Extract the (x, y) coordinate from the center of the cell holding the provided text.  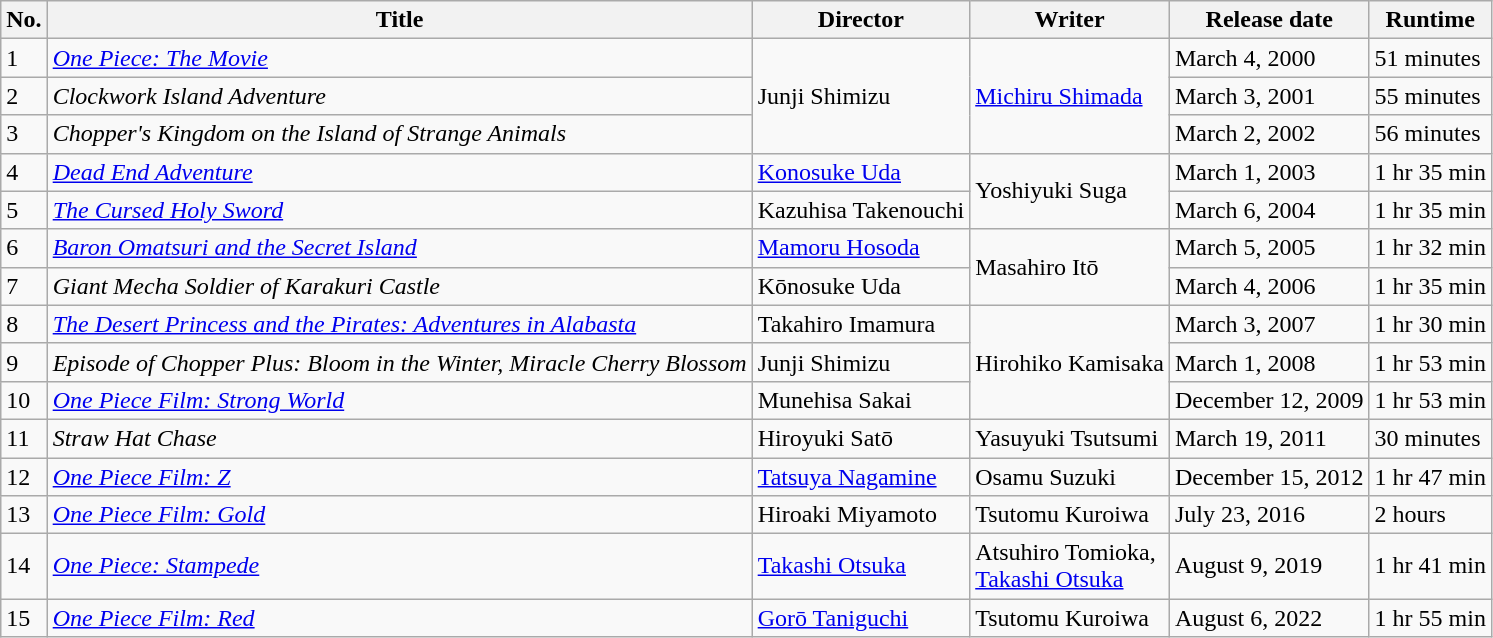
March 2, 2002 (1269, 134)
March 5, 2005 (1269, 248)
8 (24, 324)
4 (24, 172)
March 4, 2006 (1269, 286)
Michiru Shimada (1070, 96)
August 6, 2022 (1269, 618)
3 (24, 134)
6 (24, 248)
2 hours (1430, 515)
March 4, 2000 (1269, 58)
15 (24, 618)
Runtime (1430, 20)
51 minutes (1430, 58)
56 minutes (1430, 134)
No. (24, 20)
The Cursed Holy Sword (400, 210)
March 19, 2011 (1269, 438)
Giant Mecha Soldier of Karakuri Castle (400, 286)
9 (24, 362)
March 3, 2001 (1269, 96)
The Desert Princess and the Pirates: Adventures in Alabasta (400, 324)
August 9, 2019 (1269, 566)
Hiroaki Miyamoto (861, 515)
Episode of Chopper Plus: Bloom in the Winter, Miracle Cherry Blossom (400, 362)
Tatsuya Nagamine (861, 477)
Clockwork Island Adventure (400, 96)
13 (24, 515)
5 (24, 210)
December 12, 2009 (1269, 400)
March 1, 2008 (1269, 362)
1 hr 55 min (1430, 618)
1 hr 30 min (1430, 324)
1 hr 41 min (1430, 566)
Yoshiyuki Suga (1070, 191)
July 23, 2016 (1269, 515)
December 15, 2012 (1269, 477)
Yasuyuki Tsutsumi (1070, 438)
1 hr 32 min (1430, 248)
One Piece: Stampede (400, 566)
One Piece Film: Red (400, 618)
Release date (1269, 20)
11 (24, 438)
10 (24, 400)
Mamoru Hosoda (861, 248)
2 (24, 96)
Osamu Suzuki (1070, 477)
Kōnosuke Uda (861, 286)
Masahiro Itō (1070, 267)
Kazuhisa Takenouchi (861, 210)
March 3, 2007 (1269, 324)
1 (24, 58)
Takashi Otsuka (861, 566)
Baron Omatsuri and the Secret Island (400, 248)
Director (861, 20)
30 minutes (1430, 438)
12 (24, 477)
Munehisa Sakai (861, 400)
1 hr 47 min (1430, 477)
Konosuke Uda (861, 172)
Atsuhiro Tomioka,Takashi Otsuka (1070, 566)
Hiroyuki Satō (861, 438)
March 1, 2003 (1269, 172)
Takahiro Imamura (861, 324)
One Piece: The Movie (400, 58)
March 6, 2004 (1269, 210)
Title (400, 20)
14 (24, 566)
Gorō Taniguchi (861, 618)
55 minutes (1430, 96)
Chopper's Kingdom on the Island of Strange Animals (400, 134)
One Piece Film: Gold (400, 515)
7 (24, 286)
Writer (1070, 20)
Dead End Adventure (400, 172)
Straw Hat Chase (400, 438)
One Piece Film: Strong World (400, 400)
Hirohiko Kamisaka (1070, 362)
One Piece Film: Z (400, 477)
